Provide the [x, y] coordinate of the cell's center where the given text is located.  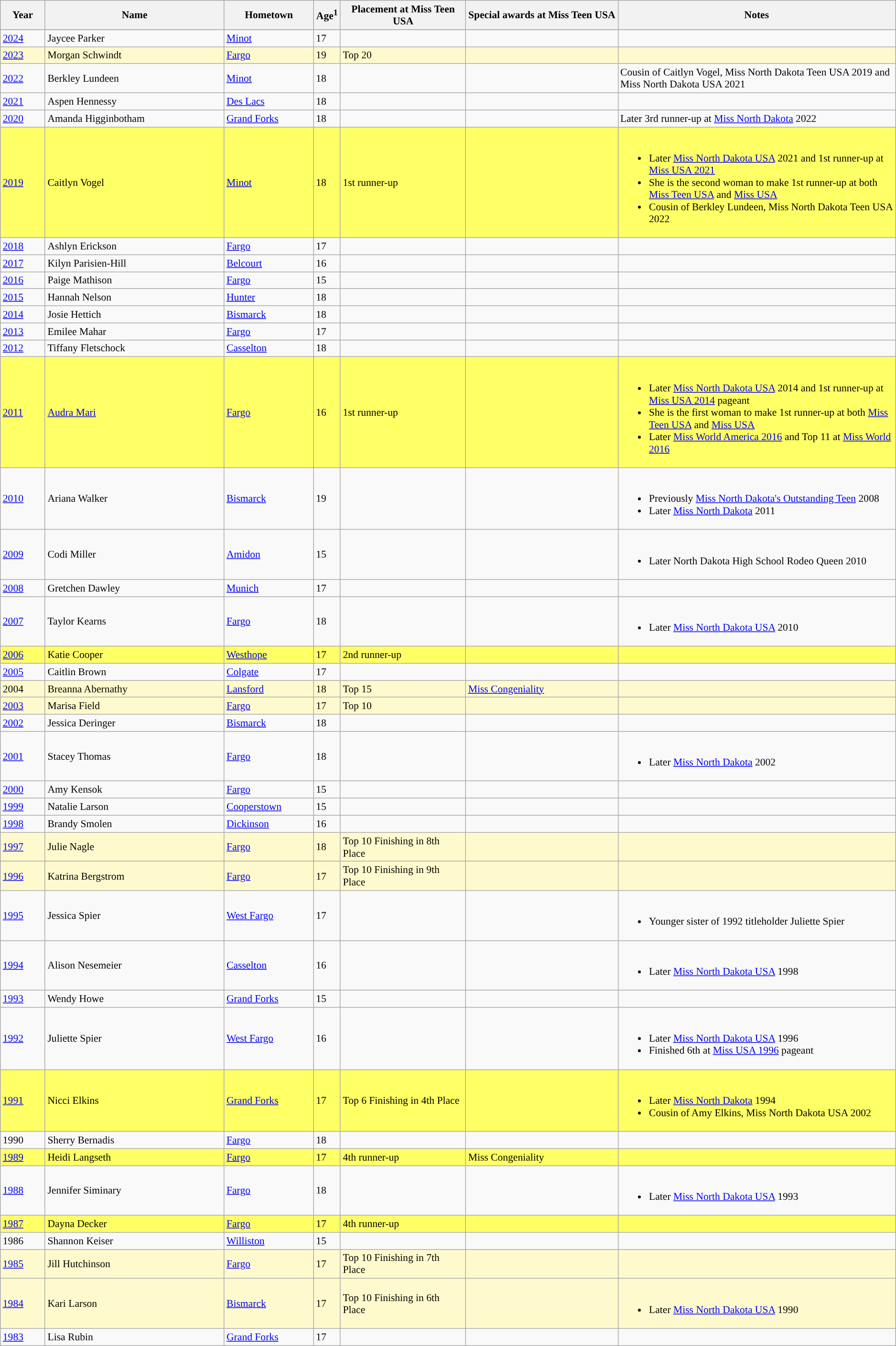
2015 [23, 298]
2010 [23, 499]
Paige Mathison [135, 280]
2019 [23, 183]
1995 [23, 915]
Top 10 Finishing in 6th Place [403, 1303]
Later North Dakota High School Rodeo Queen 2010 [757, 555]
2011 [23, 412]
2018 [23, 247]
Amanda Higginbotham [135, 118]
1986 [23, 1241]
Dickinson [269, 824]
Top 20 [403, 55]
Josie Hettich [135, 314]
1994 [23, 966]
Later Miss North Dakota USA 1993 [757, 1190]
2020 [23, 118]
Dayna Decker [135, 1224]
Notes [757, 15]
Hunter [269, 298]
Williston [269, 1241]
1993 [23, 999]
Sherry Bernadis [135, 1140]
Audra Mari [135, 412]
Jessica Deringer [135, 723]
Nicci Elkins [135, 1100]
Julie Nagle [135, 847]
Codi Miller [135, 555]
2007 [23, 622]
2013 [23, 332]
2002 [23, 723]
Top 10 [403, 706]
1989 [23, 1157]
1999 [23, 807]
Ariana Walker [135, 499]
Jaycee Parker [135, 38]
2009 [23, 555]
Alison Nesemeier [135, 966]
Cooperstown [269, 807]
Belcourt [269, 263]
1990 [23, 1140]
2003 [23, 706]
1985 [23, 1264]
2014 [23, 314]
Lansford [269, 689]
Marisa Field [135, 706]
2004 [23, 689]
1998 [23, 824]
Morgan Schwindt [135, 55]
Top 15 [403, 689]
Top 10 Finishing in 9th Place [403, 876]
1997 [23, 847]
Later Miss North Dakota USA 1998 [757, 966]
Amy Kensok [135, 790]
Later Miss North Dakota 1994Cousin of Amy Elkins, Miss North Dakota USA 2002 [757, 1100]
Top 10 Finishing in 8th Place [403, 847]
Emilee Mahar [135, 332]
Jennifer Siminary [135, 1190]
Katrina Bergstrom [135, 876]
Previously Miss North Dakota's Outstanding Teen 2008Later Miss North Dakota 2011 [757, 499]
Hometown [269, 15]
1996 [23, 876]
Later Miss North Dakota USA 1996Finished 6th at Miss USA 1996 pageant [757, 1039]
Stacey Thomas [135, 756]
Shannon Keiser [135, 1241]
Brandy Smolen [135, 824]
2023 [23, 55]
Munich [269, 588]
Natalie Larson [135, 807]
2006 [23, 655]
Des Lacs [269, 102]
Year [23, 15]
Later 3rd runner-up at Miss North Dakota 2022 [757, 118]
Cousin of Caitlyn Vogel, Miss North Dakota Teen USA 2019 and Miss North Dakota USA 2021 [757, 78]
1983 [23, 1337]
2008 [23, 588]
Amidon [269, 555]
1992 [23, 1039]
2021 [23, 102]
Later Miss North Dakota 2002 [757, 756]
2000 [23, 790]
Later Miss North Dakota USA 1990 [757, 1303]
Top 6 Finishing in 4th Place [403, 1100]
1991 [23, 1100]
Placement at Miss Teen USA [403, 15]
Top 10 Finishing in 7th Place [403, 1264]
Berkley Lundeen [135, 78]
Caitlin Brown [135, 672]
2022 [23, 78]
2016 [23, 280]
Lisa Rubin [135, 1337]
Breanna Abernathy [135, 689]
Hannah Nelson [135, 298]
Caitlyn Vogel [135, 183]
Gretchen Dawley [135, 588]
Younger sister of 1992 titleholder Juliette Spier [757, 915]
2012 [23, 348]
Wendy Howe [135, 999]
1987 [23, 1224]
Kilyn Parisien-Hill [135, 263]
Colgate [269, 672]
Juliette Spier [135, 1039]
Tiffany Fletschock [135, 348]
Age1 [327, 15]
Special awards at Miss Teen USA [542, 15]
Later Miss North Dakota USA 2010 [757, 622]
Ashlyn Erickson [135, 247]
2024 [23, 38]
Westhope [269, 655]
2005 [23, 672]
Aspen Hennessy [135, 102]
2nd runner-up [403, 655]
Katie Cooper [135, 655]
Jessica Spier [135, 915]
Heidi Langseth [135, 1157]
Jill Hutchinson [135, 1264]
2001 [23, 756]
Taylor Kearns [135, 622]
1984 [23, 1303]
Kari Larson [135, 1303]
2017 [23, 263]
Name [135, 15]
1988 [23, 1190]
